Extract the [X, Y] coordinate from the center of the cell holding the provided text.  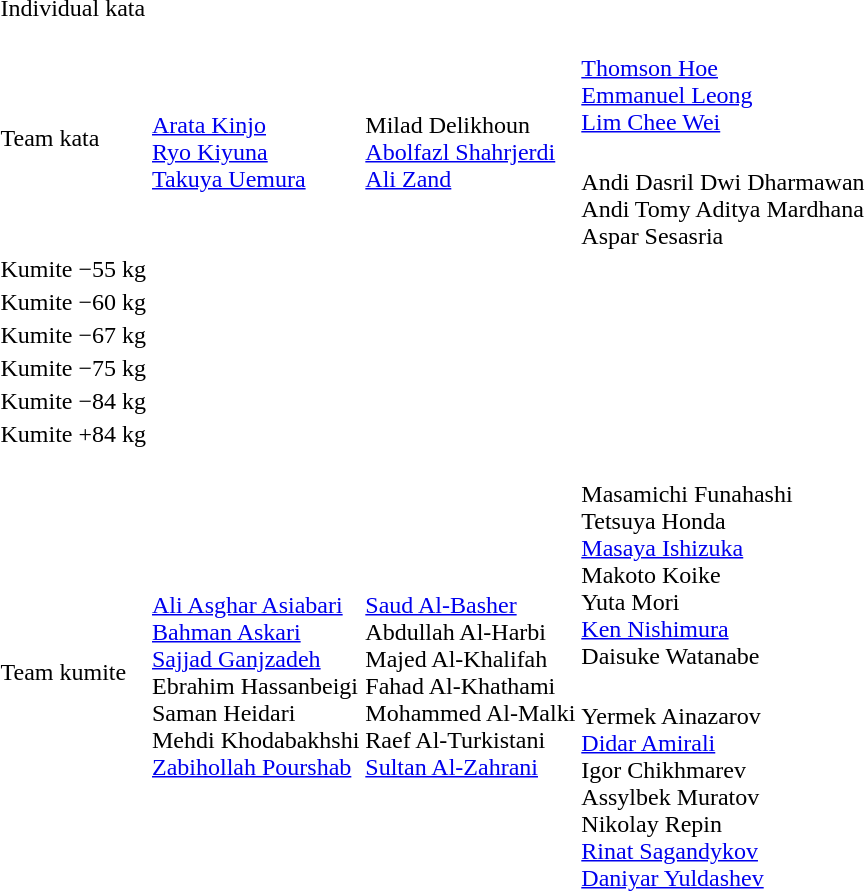
Arata KinjoRyo KiyunaTakuya Uemura [256, 138]
Milad DelikhounAbolfazl ShahrjerdiAli Zand [470, 138]
